Search for the cell housing the specified text and yield its (x, y) center coordinate. 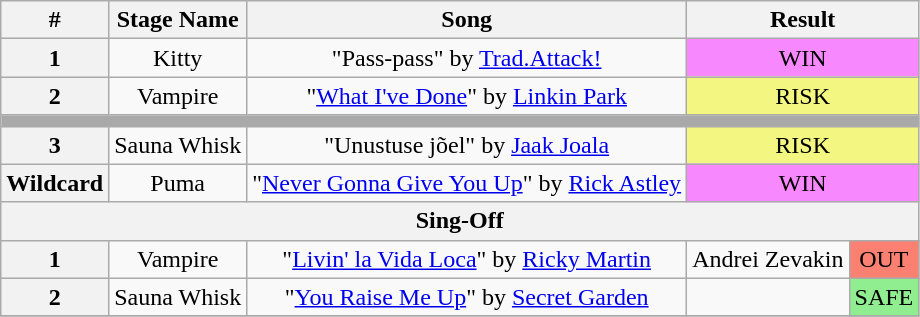
Stage Name (178, 20)
Sing-Off (460, 221)
SAFE (884, 297)
Song (467, 20)
Wildcard (55, 183)
"You Raise Me Up" by Secret Garden (467, 297)
Puma (178, 183)
Andrei Zevakin (768, 259)
Kitty (178, 58)
"Unustuse jõel" by Jaak Joala (467, 145)
"Livin' la Vida Loca" by Ricky Martin (467, 259)
Result (803, 20)
3 (55, 145)
OUT (884, 259)
"What I've Done" by Linkin Park (467, 96)
"Never Gonna Give You Up" by Rick Astley (467, 183)
# (55, 20)
"Pass-pass" by Trad.Attack! (467, 58)
